Provide the (x, y) coordinate of the cell's center where the given text is located.  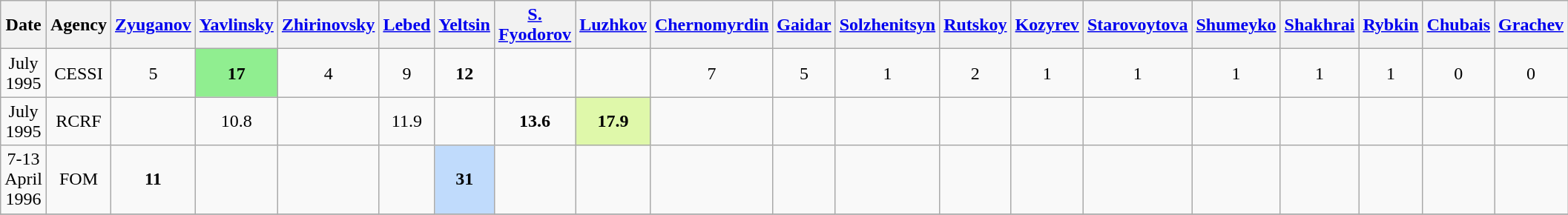
2 (975, 73)
Zhirinovsky (328, 25)
10.8 (236, 122)
FOM (79, 179)
Zyuganov (154, 25)
11.9 (406, 122)
Chernomyrdin (711, 25)
Starovoytova (1138, 25)
RCRF (79, 122)
Kozyrev (1047, 25)
7 (711, 73)
Luzhkov (613, 25)
Rutskoy (975, 25)
Chubais (1458, 25)
31 (464, 179)
Shakhrai (1320, 25)
4 (328, 73)
S. Fyodorov (534, 25)
Yavlinsky (236, 25)
Gaidar (804, 25)
Agency (79, 25)
Solzhenitsyn (887, 25)
17.9 (613, 122)
9 (406, 73)
Shumeyko (1236, 25)
13.6 (534, 122)
12 (464, 73)
Rybkin (1391, 25)
7-13 April 1996 (24, 179)
Lebed (406, 25)
Yeltsin (464, 25)
17 (236, 73)
Grachev (1531, 25)
11 (154, 179)
CESSI (79, 73)
Date (24, 25)
